Search for the cell housing the specified text and yield its [X, Y] center coordinate. 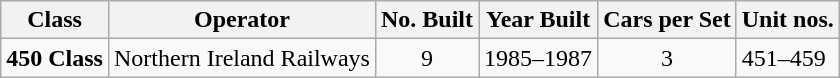
Class [55, 20]
No. Built [426, 20]
450 Class [55, 58]
Northern Ireland Railways [242, 58]
451–459 [788, 58]
Unit nos. [788, 20]
Year Built [538, 20]
3 [668, 58]
9 [426, 58]
1985–1987 [538, 58]
Operator [242, 20]
Cars per Set [668, 20]
